Output the (X, Y) coordinate of the center of the cell containing the given text.  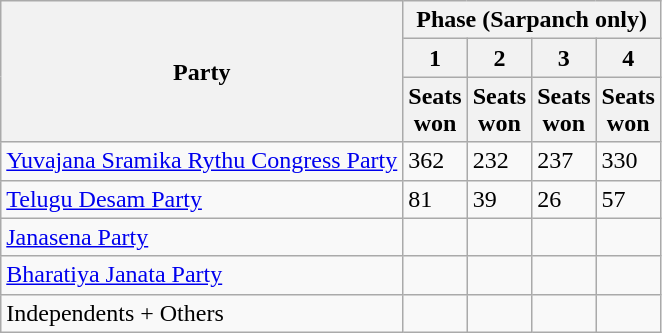
1 (435, 58)
2 (499, 58)
330 (628, 161)
3 (564, 58)
Party (202, 72)
Janasena Party (202, 237)
Bharatiya Janata Party (202, 275)
232 (499, 161)
81 (435, 199)
237 (564, 161)
57 (628, 199)
362 (435, 161)
Phase (Sarpanch only) (532, 20)
Telugu Desam Party (202, 199)
Yuvajana Sramika Rythu Congress Party (202, 161)
26 (564, 199)
4 (628, 58)
39 (499, 199)
Independents + Others (202, 313)
